Return (x, y) of the center of cell containing provided text 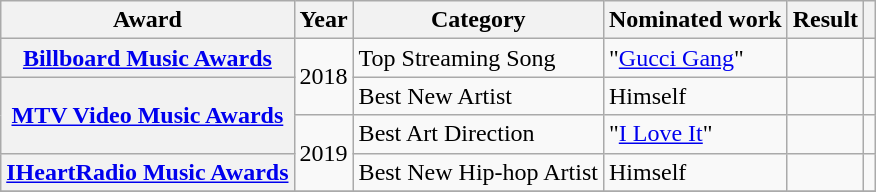
Best New Hip-hop Artist (478, 172)
Best New Artist (478, 96)
Best Art Direction (478, 134)
Billboard Music Awards (148, 58)
Top Streaming Song (478, 58)
2018 (324, 77)
Year (324, 20)
2019 (324, 153)
"I Love It" (695, 134)
IHeartRadio Music Awards (148, 172)
Result (825, 20)
Nominated work (695, 20)
"Gucci Gang" (695, 58)
Category (478, 20)
Award (148, 20)
MTV Video Music Awards (148, 115)
